Scan for the cell matching the given text and deliver its (x, y) coordinate at center. 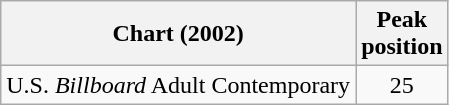
25 (402, 85)
Peakposition (402, 34)
Chart (2002) (178, 34)
U.S. Billboard Adult Contemporary (178, 85)
